Identify which cell holds the provided text, then report its [x, y] central coordinate. 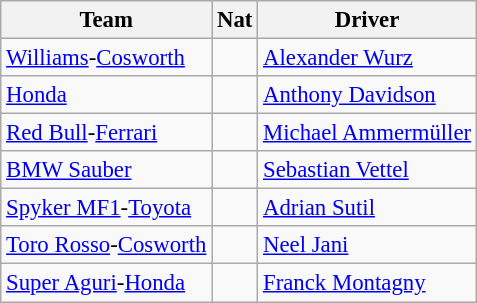
Team [106, 20]
Alexander Wurz [368, 58]
Super Aguri-Honda [106, 283]
Driver [368, 20]
Nat [235, 20]
Williams-Cosworth [106, 58]
Sebastian Vettel [368, 170]
Red Bull-Ferrari [106, 133]
Anthony Davidson [368, 95]
BMW Sauber [106, 170]
Franck Montagny [368, 283]
Honda [106, 95]
Michael Ammermüller [368, 133]
Toro Rosso-Cosworth [106, 245]
Neel Jani [368, 245]
Spyker MF1-Toyota [106, 208]
Adrian Sutil [368, 208]
